Search for the cell housing the specified text and yield its (x, y) center coordinate. 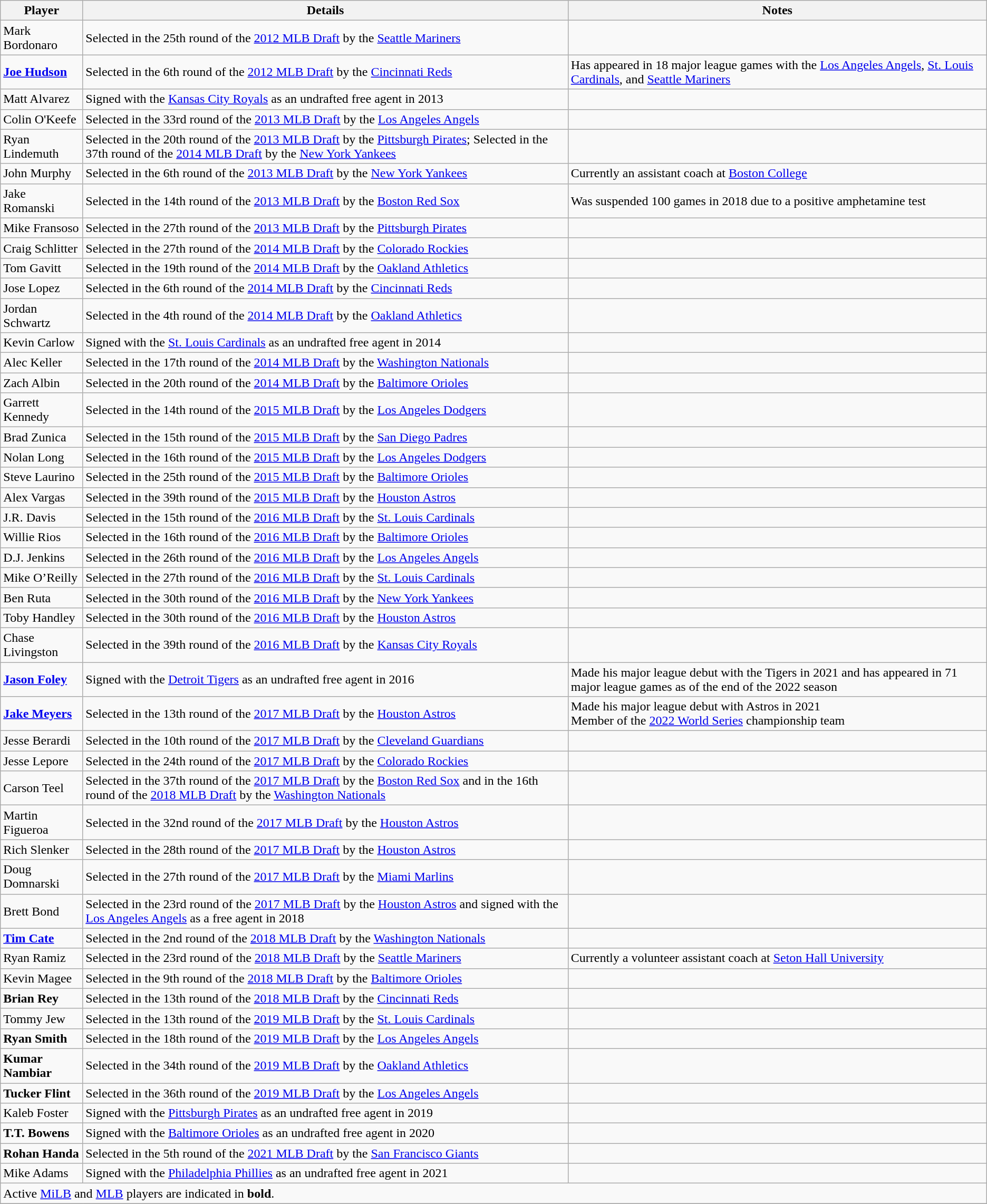
Selected in the 15th round of the 2016 MLB Draft by the St. Louis Cardinals (325, 517)
Tim Cate (42, 938)
Active MiLB and MLB players are indicated in bold. (493, 1193)
Kaleb Foster (42, 1113)
Jake Meyers (42, 714)
Ryan Smith (42, 1038)
J.R. Davis (42, 517)
Kevin Magee (42, 978)
Alec Keller (42, 363)
Willie Rios (42, 537)
Selected in the 20th round of the 2014 MLB Draft by the Baltimore Orioles (325, 383)
Rich Slenker (42, 850)
Selected in the 23rd round of the 2017 MLB Draft by the Houston Astros and signed with the Los Angeles Angels as a free agent in 2018 (325, 911)
Selected in the 16th round of the 2015 MLB Draft by the Los Angeles Dodgers (325, 457)
Signed with the St. Louis Cardinals as an undrafted free agent in 2014 (325, 343)
Selected in the 6th round of the 2012 MLB Draft by the Cincinnati Reds (325, 72)
Has appeared in 18 major league games with the Los Angeles Angels, St. Louis Cardinals, and Seattle Mariners (777, 72)
Selected in the 23rd round of the 2018 MLB Draft by the Seattle Mariners (325, 958)
Jake Romanski (42, 200)
Jason Foley (42, 679)
Selected in the 4th round of the 2014 MLB Draft by the Oakland Athletics (325, 315)
Signed with the Baltimore Orioles as an undrafted free agent in 2020 (325, 1133)
Signed with the Kansas City Royals as an undrafted free agent in 2013 (325, 99)
Ryan Ramiz (42, 958)
Notes (777, 11)
John Murphy (42, 174)
Selected in the 36th round of the 2019 MLB Draft by the Los Angeles Angels (325, 1093)
Selected in the 6th round of the 2014 MLB Draft by the Cincinnati Reds (325, 288)
Was suspended 100 games in 2018 due to a positive amphetamine test (777, 200)
T.T. Bowens (42, 1133)
Selected in the 39th round of the 2016 MLB Draft by the Kansas City Royals (325, 644)
Kevin Carlow (42, 343)
Selected in the 9th round of the 2018 MLB Draft by the Baltimore Orioles (325, 978)
Selected in the 30th round of the 2016 MLB Draft by the New York Yankees (325, 598)
Kumar Nambiar (42, 1065)
Selected in the 15th round of the 2015 MLB Draft by the San Diego Padres (325, 437)
Signed with the Philadelphia Phillies as an undrafted free agent in 2021 (325, 1173)
Jordan Schwartz (42, 315)
Selected in the 39th round of the 2015 MLB Draft by the Houston Astros (325, 497)
D.J. Jenkins (42, 557)
Selected in the 14th round of the 2015 MLB Draft by the Los Angeles Dodgers (325, 410)
Selected in the 24th round of the 2017 MLB Draft by the Colorado Rockies (325, 761)
Selected in the 2nd round of the 2018 MLB Draft by the Washington Nationals (325, 938)
Selected in the 17th round of the 2014 MLB Draft by the Washington Nationals (325, 363)
Selected in the 13th round of the 2019 MLB Draft by the St. Louis Cardinals (325, 1018)
Currently an assistant coach at Boston College (777, 174)
Selected in the 16th round of the 2016 MLB Draft by the Baltimore Orioles (325, 537)
Doug Domnarski (42, 876)
Martin Figueroa (42, 823)
Craig Schlitter (42, 248)
Signed with the Pittsburgh Pirates as an undrafted free agent in 2019 (325, 1113)
Selected in the 28th round of the 2017 MLB Draft by the Houston Astros (325, 850)
Jesse Lepore (42, 761)
Jesse Berardi (42, 741)
Selected in the 13th round of the 2017 MLB Draft by the Houston Astros (325, 714)
Selected in the 6th round of the 2013 MLB Draft by the New York Yankees (325, 174)
Alex Vargas (42, 497)
Carson Teel (42, 788)
Selected in the 34th round of the 2019 MLB Draft by the Oakland Athletics (325, 1065)
Signed with the Detroit Tigers as an undrafted free agent in 2016 (325, 679)
Garrett Kennedy (42, 410)
Chase Livingston (42, 644)
Mike Adams (42, 1173)
Selected in the 30th round of the 2016 MLB Draft by the Houston Astros (325, 618)
Colin O'Keefe (42, 119)
Currently a volunteer assistant coach at Seton Hall University (777, 958)
Selected in the 10th round of the 2017 MLB Draft by the Cleveland Guardians (325, 741)
Mike O’Reilly (42, 577)
Nolan Long (42, 457)
Selected in the 18th round of the 2019 MLB Draft by the Los Angeles Angels (325, 1038)
Selected in the 37th round of the 2017 MLB Draft by the Boston Red Sox and in the 16th round of the 2018 MLB Draft by the Washington Nationals (325, 788)
Steve Laurino (42, 477)
Selected in the 27th round of the 2014 MLB Draft by the Colorado Rockies (325, 248)
Selected in the 25th round of the 2012 MLB Draft by the Seattle Mariners (325, 38)
Details (325, 11)
Selected in the 13th round of the 2018 MLB Draft by the Cincinnati Reds (325, 998)
Brett Bond (42, 911)
Ben Ruta (42, 598)
Brian Rey (42, 998)
Toby Handley (42, 618)
Made his major league debut with Astros in 2021Member of the 2022 World Series championship team (777, 714)
Ryan Lindemuth (42, 147)
Selected in the 25th round of the 2015 MLB Draft by the Baltimore Orioles (325, 477)
Mike Fransoso (42, 228)
Joe Hudson (42, 72)
Selected in the 19th round of the 2014 MLB Draft by the Oakland Athletics (325, 268)
Jose Lopez (42, 288)
Tom Gavitt (42, 268)
Tucker Flint (42, 1093)
Brad Zunica (42, 437)
Selected in the 27th round of the 2013 MLB Draft by the Pittsburgh Pirates (325, 228)
Player (42, 11)
Selected in the 14th round of the 2013 MLB Draft by the Boston Red Sox (325, 200)
Made his major league debut with the Tigers in 2021 and has appeared in 71 major league games as of the end of the 2022 season (777, 679)
Rohan Handa (42, 1153)
Selected in the 20th round of the 2013 MLB Draft by the Pittsburgh Pirates; Selected in the 37th round of the 2014 MLB Draft by the New York Yankees (325, 147)
Selected in the 33rd round of the 2013 MLB Draft by the Los Angeles Angels (325, 119)
Tommy Jew (42, 1018)
Selected in the 32nd round of the 2017 MLB Draft by the Houston Astros (325, 823)
Selected in the 26th round of the 2016 MLB Draft by the Los Angeles Angels (325, 557)
Mark Bordonaro (42, 38)
Selected in the 27th round of the 2017 MLB Draft by the Miami Marlins (325, 876)
Selected in the 5th round of the 2021 MLB Draft by the San Francisco Giants (325, 1153)
Zach Albin (42, 383)
Selected in the 27th round of the 2016 MLB Draft by the St. Louis Cardinals (325, 577)
Matt Alvarez (42, 99)
